Return (x, y) of the center of cell containing provided text 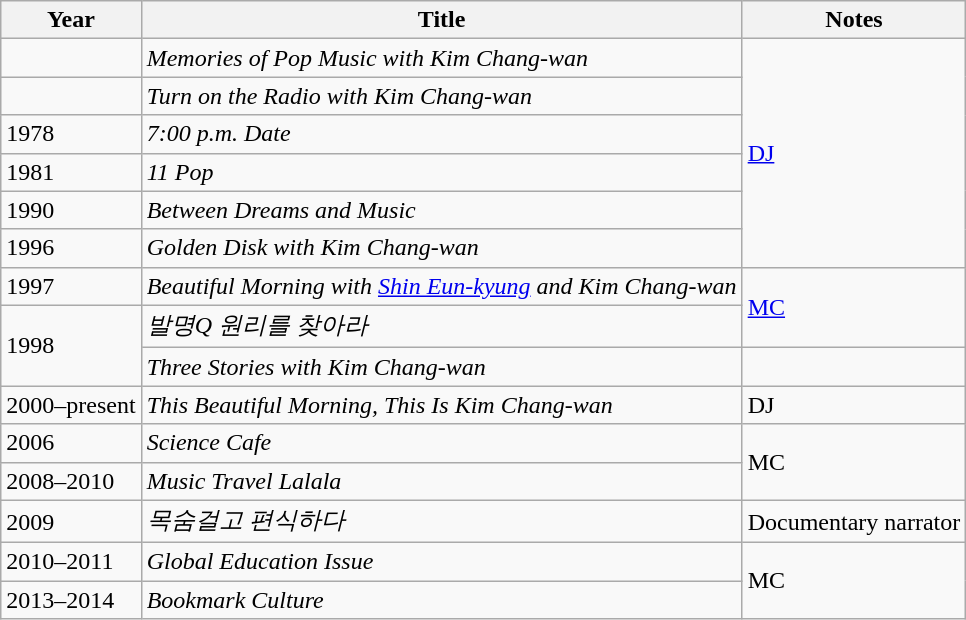
11 Pop (442, 172)
2000–present (71, 405)
Three Stories with Kim Chang-wan (442, 367)
Global Education Issue (442, 562)
1996 (71, 248)
Memories of Pop Music with Kim Chang-wan (442, 58)
1978 (71, 134)
Title (442, 20)
Science Cafe (442, 443)
2006 (71, 443)
Bookmark Culture (442, 600)
2008–2010 (71, 481)
1998 (71, 346)
This Beautiful Morning, This Is Kim Chang-wan (442, 405)
1981 (71, 172)
2010–2011 (71, 562)
Notes (854, 20)
발명Q 원리를 찾아라 (442, 326)
1997 (71, 286)
Between Dreams and Music (442, 210)
Turn on the Radio with Kim Chang-wan (442, 96)
Music Travel Lalala (442, 481)
2013–2014 (71, 600)
Documentary narrator (854, 522)
1990 (71, 210)
Golden Disk with Kim Chang-wan (442, 248)
Beautiful Morning with Shin Eun-kyung and Kim Chang-wan (442, 286)
Year (71, 20)
2009 (71, 522)
7:00 p.m. Date (442, 134)
목숨걸고 편식하다 (442, 522)
